Identify which cell holds the provided text, then report its [X, Y] central coordinate. 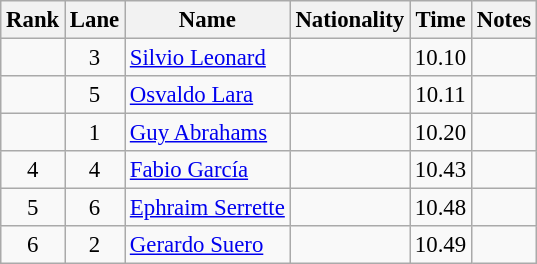
10.43 [441, 170]
Gerardo Suero [208, 245]
Nationality [350, 20]
1 [95, 133]
Time [441, 20]
Notes [504, 20]
Guy Abrahams [208, 133]
Ephraim Serrette [208, 208]
Silvio Leonard [208, 58]
10.20 [441, 133]
10.49 [441, 245]
10.48 [441, 208]
3 [95, 58]
2 [95, 245]
Fabio García [208, 170]
Name [208, 20]
10.10 [441, 58]
Lane [95, 20]
Rank [33, 20]
10.11 [441, 95]
Osvaldo Lara [208, 95]
